For the text-containing cell, return its midpoint in (X, Y) coordinate format. 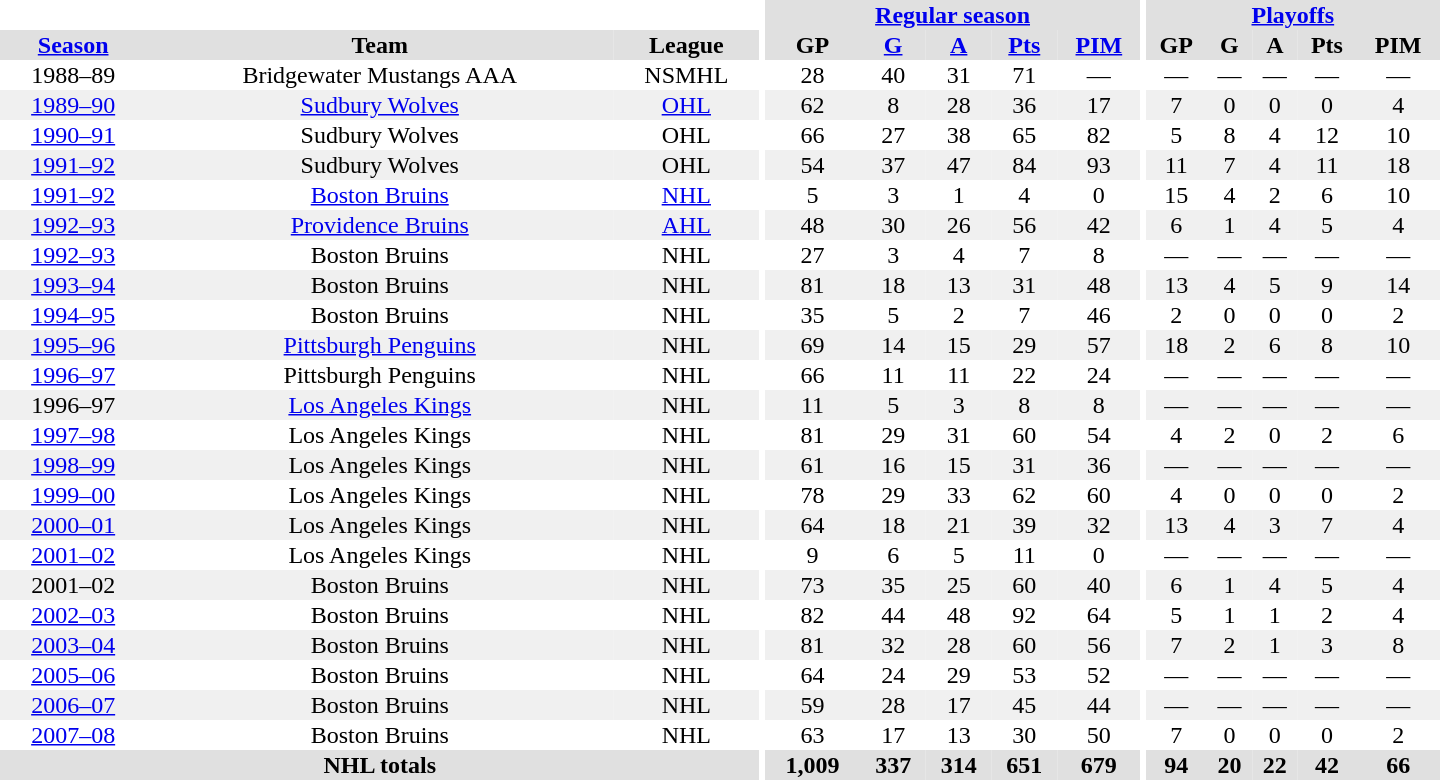
20 (1230, 765)
1994–95 (73, 315)
1988–89 (73, 75)
2000–01 (73, 525)
50 (1099, 735)
69 (813, 345)
2006–07 (73, 705)
Regular season (953, 15)
1997–98 (73, 435)
16 (893, 465)
679 (1099, 765)
1995–96 (73, 345)
Team (380, 45)
1999–00 (73, 495)
53 (1025, 675)
25 (959, 585)
1,009 (813, 765)
94 (1176, 765)
2007–08 (73, 735)
57 (1099, 345)
39 (1025, 525)
2003–04 (73, 645)
73 (813, 585)
Providence Bruins (380, 225)
46 (1099, 315)
337 (893, 765)
52 (1099, 675)
314 (959, 765)
1998–99 (73, 465)
93 (1099, 165)
37 (893, 165)
38 (959, 135)
1990–91 (73, 135)
NSMHL (686, 75)
63 (813, 735)
59 (813, 705)
Playoffs (1293, 15)
84 (1025, 165)
Bridgewater Mustangs AAA (380, 75)
92 (1025, 615)
1989–90 (73, 105)
NHL totals (380, 765)
78 (813, 495)
65 (1025, 135)
71 (1025, 75)
61 (813, 465)
2005–06 (73, 675)
AHL (686, 225)
651 (1025, 765)
2002–03 (73, 615)
21 (959, 525)
Season (73, 45)
1993–94 (73, 285)
26 (959, 225)
47 (959, 165)
12 (1328, 135)
League (686, 45)
45 (1025, 705)
33 (959, 495)
